Provide the [X, Y] coordinate of the cell's center where the given text is located.  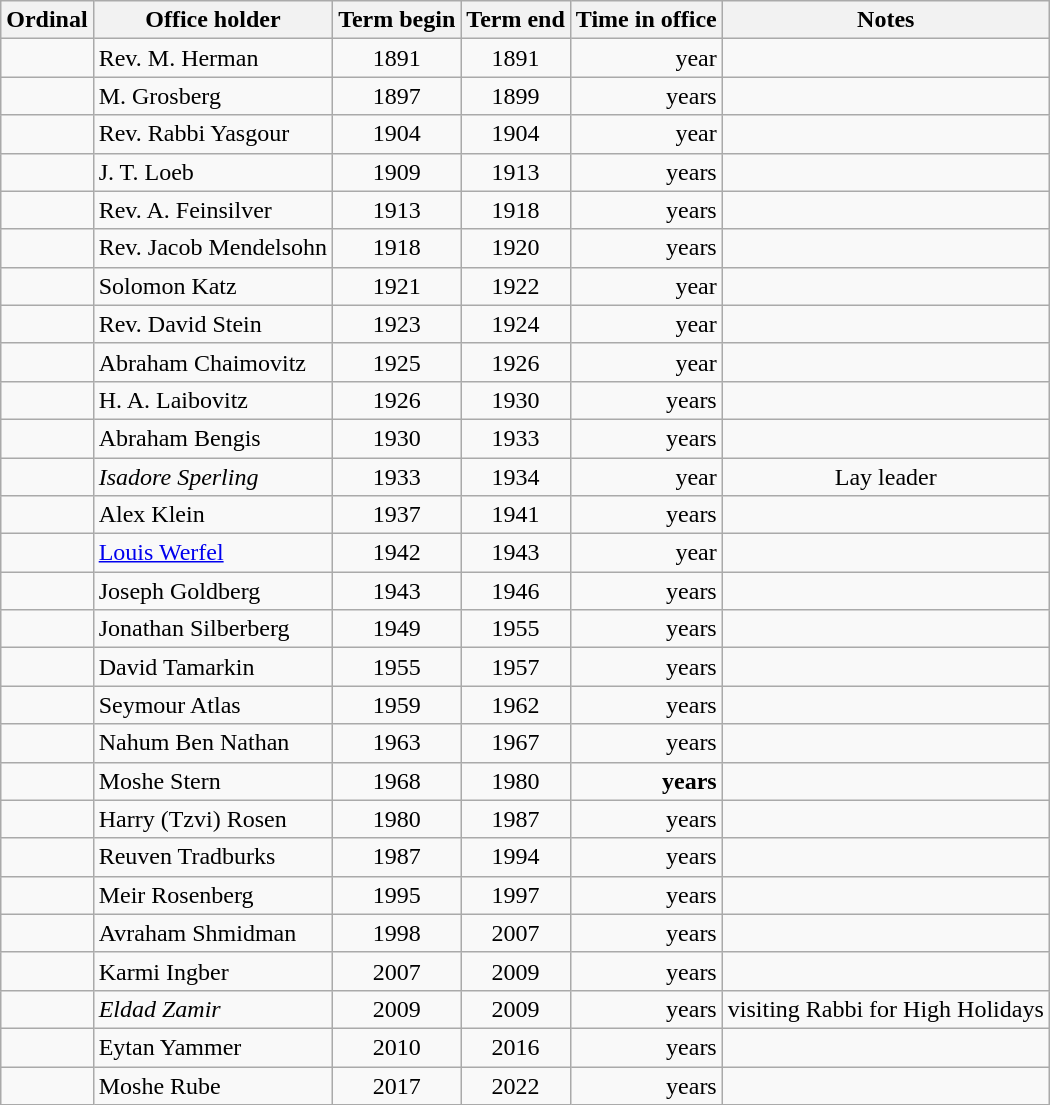
1957 [516, 667]
Office holder [212, 20]
Abraham Chaimovitz [212, 362]
Abraham Bengis [212, 438]
Time in office [646, 20]
Seymour Atlas [212, 705]
Isadore Sperling [212, 477]
Jonathan Silberberg [212, 629]
1897 [397, 96]
2022 [516, 1085]
1994 [516, 857]
2010 [397, 1047]
David Tamarkin [212, 667]
Rev. Jacob Mendelsohn [212, 248]
Rev. M. Herman [212, 58]
Rev. Rabbi Yasgour [212, 134]
1924 [516, 324]
1959 [397, 705]
1995 [397, 895]
Avraham Shmidman [212, 933]
1923 [397, 324]
1921 [397, 286]
Karmi Ingber [212, 971]
1942 [397, 553]
1941 [516, 515]
1934 [516, 477]
Rev. A. Feinsilver [212, 210]
2017 [397, 1085]
1949 [397, 629]
Term end [516, 20]
2016 [516, 1047]
Alex Klein [212, 515]
visiting Rabbi for High Holidays [886, 1009]
1946 [516, 591]
J. T. Loeb [212, 172]
Notes [886, 20]
M. Grosberg [212, 96]
1909 [397, 172]
Meir Rosenberg [212, 895]
Eldad Zamir [212, 1009]
1997 [516, 895]
Moshe Rube [212, 1085]
1925 [397, 362]
1922 [516, 286]
H. A. Laibovitz [212, 400]
1968 [397, 781]
1962 [516, 705]
1998 [397, 933]
Reuven Tradburks [212, 857]
1963 [397, 743]
Nahum Ben Nathan [212, 743]
1920 [516, 248]
Harry (Tzvi) Rosen [212, 819]
Moshe Stern [212, 781]
Term begin [397, 20]
1967 [516, 743]
Eytan Yammer [212, 1047]
Ordinal [47, 20]
Lay leader [886, 477]
Louis Werfel [212, 553]
1899 [516, 96]
1937 [397, 515]
Rev. David Stein [212, 324]
Solomon Katz [212, 286]
Joseph Goldberg [212, 591]
